Determine the (x, y) coordinate at the center of the cell enclosing the given text.  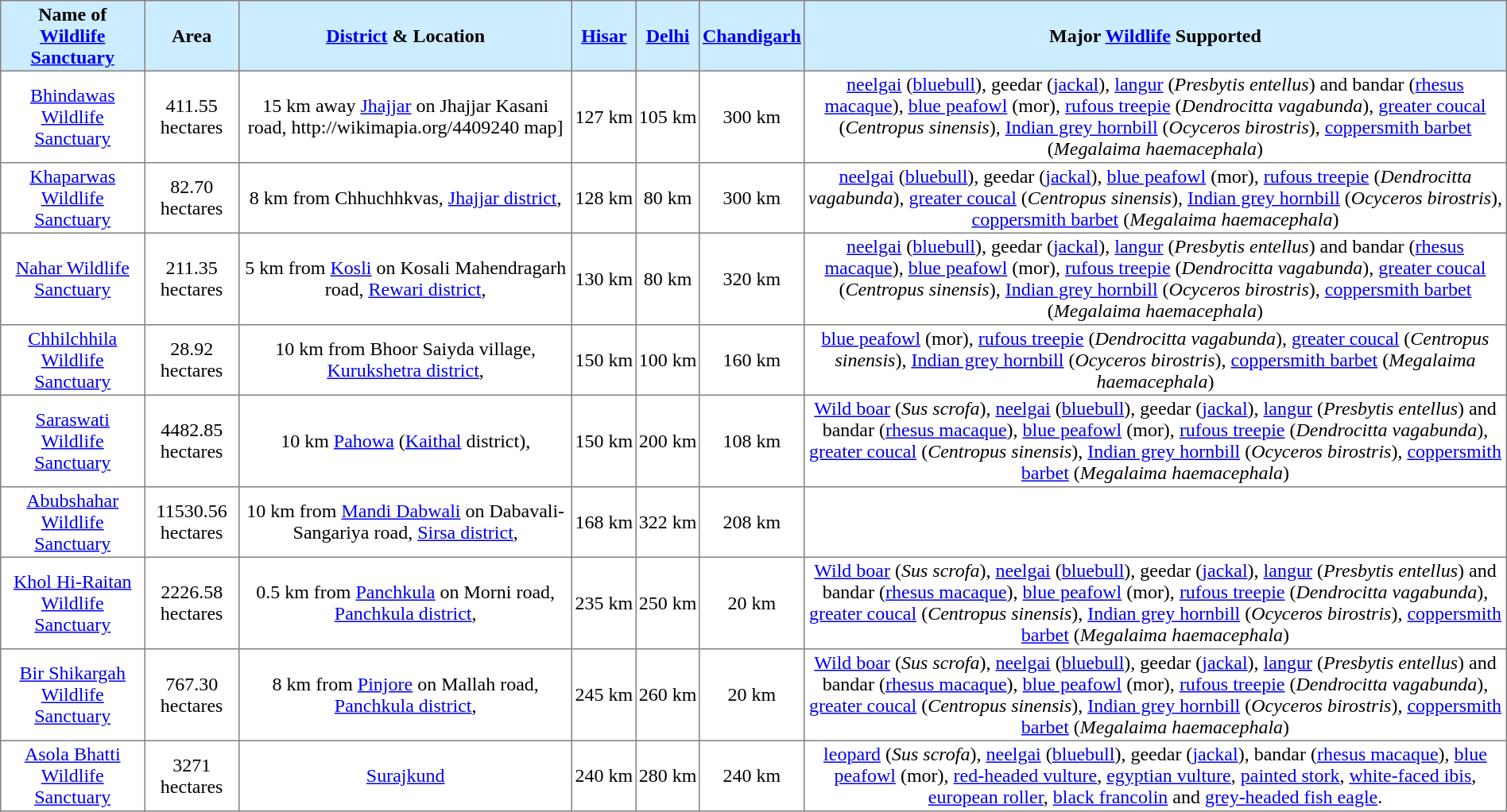
Bhindawas Wildlife Sanctuary (73, 117)
Chhilchhila Wildlife Sanctuary (73, 360)
Area (192, 36)
200 km (668, 441)
127 km (604, 117)
Khol Hi-Raitan Wildlife Sanctuary (73, 603)
128 km (604, 198)
10 km from Mandi Dabwali on Dabavali-Sangariya road, Sirsa district, (405, 522)
3271 hectares (192, 775)
2226.58 hectares (192, 603)
Asola Bhatti Wildlife Sanctuary (73, 775)
8 km from Chhuchhkvas, Jhajjar district, (405, 198)
Surajkund (405, 775)
82.70 hectares (192, 198)
5 km from Kosli on Kosali Mahendragarh road, Rewari district, (405, 279)
Delhi (668, 36)
Saraswati Wildlife Sanctuary (73, 441)
208 km (752, 522)
260 km (668, 695)
160 km (752, 360)
211.35 hectares (192, 279)
28.92 hectares (192, 360)
10 km Pahowa (Kaithal district), (405, 441)
Name of Wildlife Sanctuary (73, 36)
108 km (752, 441)
4482.85 hectares (192, 441)
Major Wildlife Supported (1156, 36)
Khaparwas Wildlife Sanctuary (73, 198)
320 km (752, 279)
105 km (668, 117)
Chandigarh (752, 36)
767.30 hectares (192, 695)
Hisar (604, 36)
245 km (604, 695)
0.5 km from Panchkula on Morni road, Panchkula district, (405, 603)
322 km (668, 522)
Nahar Wildlife Sanctuary (73, 279)
8 km from Pinjore on Mallah road, Panchkula district, (405, 695)
235 km (604, 603)
Abubshahar Wildlife Sanctuary (73, 522)
10 km from Bhoor Saiyda village, Kurukshetra district, (405, 360)
280 km (668, 775)
District & Location (405, 36)
411.55 hectares (192, 117)
250 km (668, 603)
11530.56 hectares (192, 522)
168 km (604, 522)
Bir Shikargah Wildlife Sanctuary (73, 695)
130 km (604, 279)
100 km (668, 360)
15 km away Jhajjar on Jhajjar Kasani road, http://wikimapia.org/4409240 map] (405, 117)
